Locate the cell with the specified text and output its [X, Y] center coordinate. 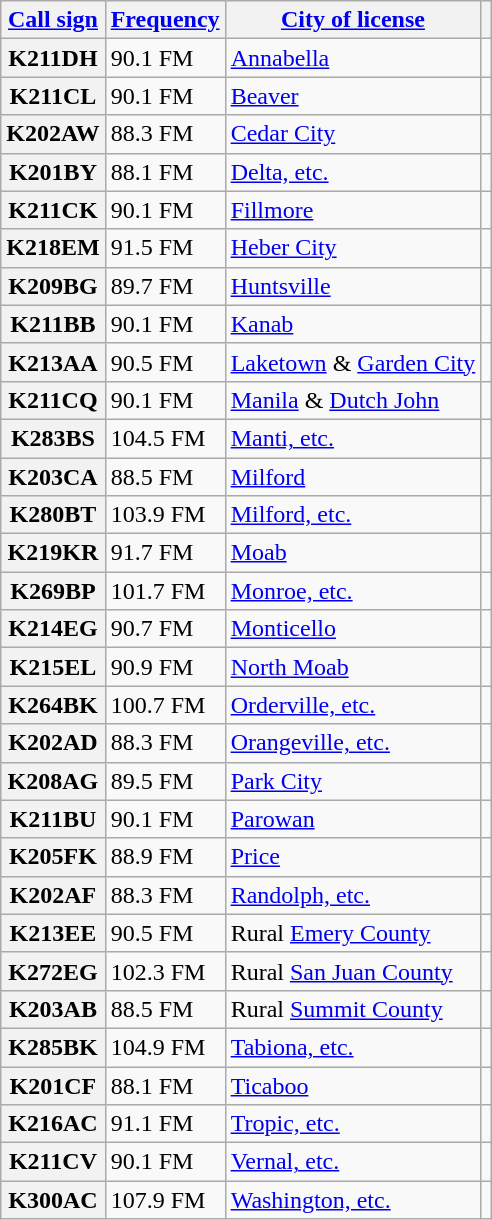
Kanab [353, 324]
Heber City [353, 248]
89.5 FM [165, 781]
Park City [353, 781]
103.9 FM [165, 515]
K202AF [53, 895]
Parowan [353, 819]
K269BP [53, 591]
Washington, etc. [353, 1200]
90.9 FM [165, 667]
Price [353, 857]
Randolph, etc. [353, 895]
Milford [353, 477]
Rural San Juan County [353, 971]
K211CK [53, 210]
Rural Summit County [353, 1009]
K211CQ [53, 400]
K205FK [53, 857]
North Moab [353, 667]
90.7 FM [165, 629]
K208AG [53, 781]
K283BS [53, 438]
107.9 FM [165, 1200]
K218EM [53, 248]
91.7 FM [165, 553]
Tropic, etc. [353, 1124]
102.3 FM [165, 971]
Monticello [353, 629]
Huntsville [353, 286]
Ticaboo [353, 1085]
104.9 FM [165, 1047]
K211BU [53, 819]
Orangeville, etc. [353, 743]
K203CA [53, 477]
K280BT [53, 515]
Milford, etc. [353, 515]
K219KR [53, 553]
K211CV [53, 1162]
K213EE [53, 933]
Beaver [353, 96]
K216AC [53, 1124]
Annabella [353, 58]
91.1 FM [165, 1124]
K201BY [53, 172]
Manila & Dutch John [353, 400]
K300AC [53, 1200]
Tabiona, etc. [353, 1047]
Cedar City [353, 134]
K211CL [53, 96]
K203AB [53, 1009]
K272EG [53, 971]
104.5 FM [165, 438]
K214EG [53, 629]
Fillmore [353, 210]
101.7 FM [165, 591]
Delta, etc. [353, 172]
Vernal, etc. [353, 1162]
K264BK [53, 705]
89.7 FM [165, 286]
Orderville, etc. [353, 705]
K202AW [53, 134]
Monroe, etc. [353, 591]
Rural Emery County [353, 933]
K201CF [53, 1085]
Manti, etc. [353, 438]
K211DH [53, 58]
K202AD [53, 743]
K211BB [53, 324]
Call sign [53, 20]
Frequency [165, 20]
Moab [353, 553]
91.5 FM [165, 248]
88.9 FM [165, 857]
K213AA [53, 362]
K285BK [53, 1047]
City of license [353, 20]
K215EL [53, 667]
K209BG [53, 286]
100.7 FM [165, 705]
Laketown & Garden City [353, 362]
